For the text-containing cell, return its midpoint in [X, Y] coordinate format. 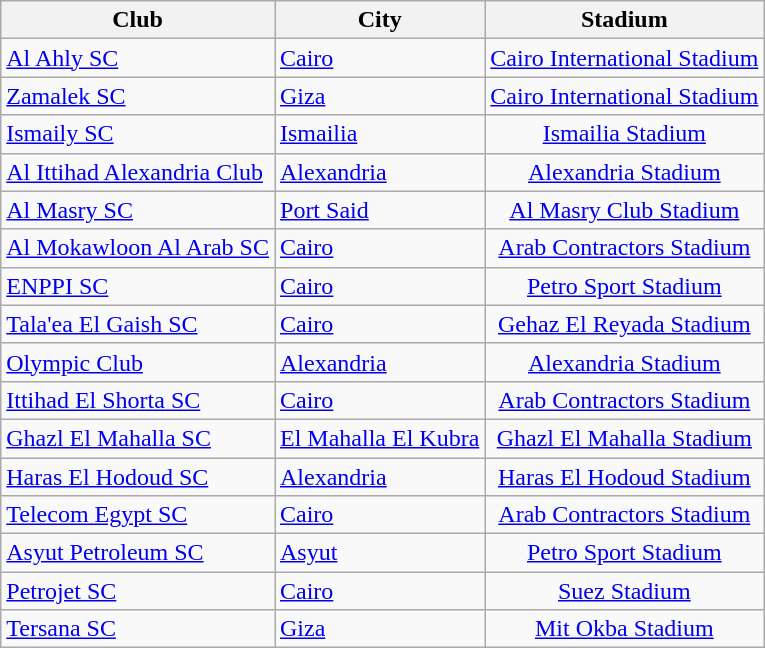
Mit Okba Stadium [624, 629]
Telecom Egypt SC [138, 515]
Suez Stadium [624, 591]
Asyut Petroleum SC [138, 553]
Haras El Hodoud Stadium [624, 477]
City [379, 20]
ENPPI SC [138, 286]
Tala'ea El Gaish SC [138, 324]
Al Ittihad Alexandria Club [138, 172]
Ittihad El Shorta SC [138, 400]
Al Masry SC [138, 210]
Al Masry Club Stadium [624, 210]
Olympic Club [138, 362]
Gehaz El Reyada Stadium [624, 324]
Ismaily SC [138, 134]
Ghazl El Mahalla Stadium [624, 438]
Asyut [379, 553]
Tersana SC [138, 629]
Club [138, 20]
Ismailia [379, 134]
Petrojet SC [138, 591]
Haras El Hodoud SC [138, 477]
Stadium [624, 20]
Al Mokawloon Al Arab SC [138, 248]
Port Said [379, 210]
Ismailia Stadium [624, 134]
El Mahalla El Kubra [379, 438]
Zamalek SC [138, 96]
Ghazl El Mahalla SC [138, 438]
Al Ahly SC [138, 58]
